For the text-containing cell, return its midpoint in [X, Y] coordinate format. 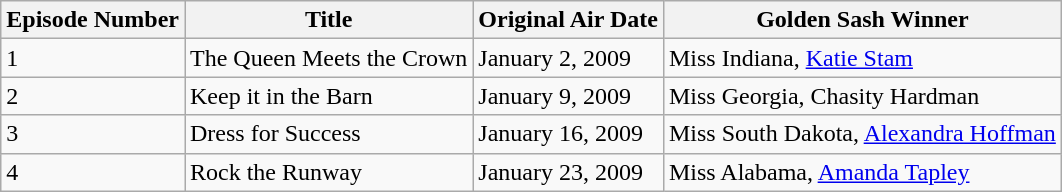
Golden Sash Winner [862, 20]
January 16, 2009 [568, 134]
Keep it in the Barn [328, 96]
January 23, 2009 [568, 172]
3 [93, 134]
Miss Alabama, Amanda Tapley [862, 172]
Dress for Success [328, 134]
Title [328, 20]
Original Air Date [568, 20]
January 9, 2009 [568, 96]
Episode Number [93, 20]
1 [93, 58]
Miss Georgia, Chasity Hardman [862, 96]
The Queen Meets the Crown [328, 58]
2 [93, 96]
Miss Indiana, Katie Stam [862, 58]
Miss South Dakota, Alexandra Hoffman [862, 134]
Rock the Runway [328, 172]
January 2, 2009 [568, 58]
4 [93, 172]
